Search for the cell housing the specified text and yield its [x, y] center coordinate. 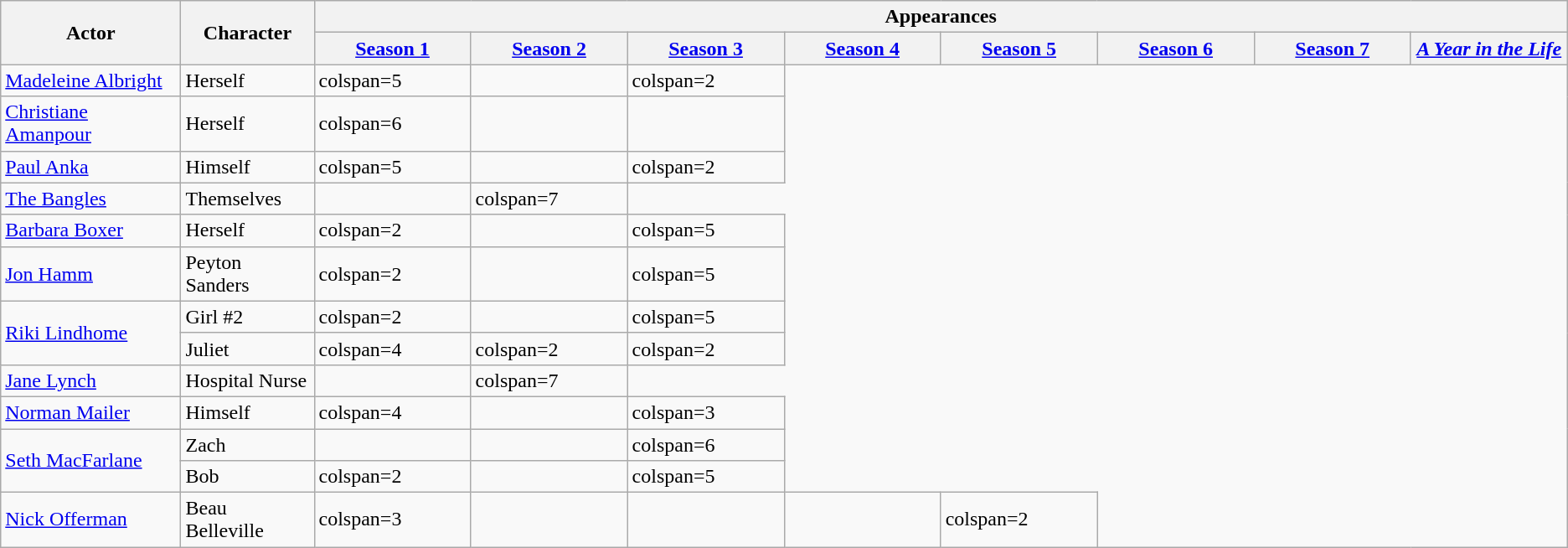
Christiane Amanpour [90, 124]
Season 1 [392, 49]
Barbara Boxer [90, 230]
Zach [248, 445]
Bob [248, 477]
The Bangles [90, 199]
Appearances [941, 17]
Season 6 [1176, 49]
Character [248, 33]
Jane Lynch [90, 380]
Riki Lindhome [90, 333]
Season 7 [1332, 49]
Season 4 [863, 49]
Season 3 [705, 49]
Seth MacFarlane [90, 461]
Paul Anka [90, 167]
Beau Belleville [248, 520]
Season 2 [549, 49]
Peyton Sanders [248, 273]
Themselves [248, 199]
Norman Mailer [90, 412]
Girl #2 [248, 317]
Nick Offerman [90, 520]
A Year in the Life [1489, 49]
Hospital Nurse [248, 380]
Madeleine Albright [90, 80]
Juliet [248, 349]
Actor [90, 33]
Season 5 [1019, 49]
Jon Hamm [90, 273]
